Locate the cell with the specified text and output its (X, Y) center coordinate. 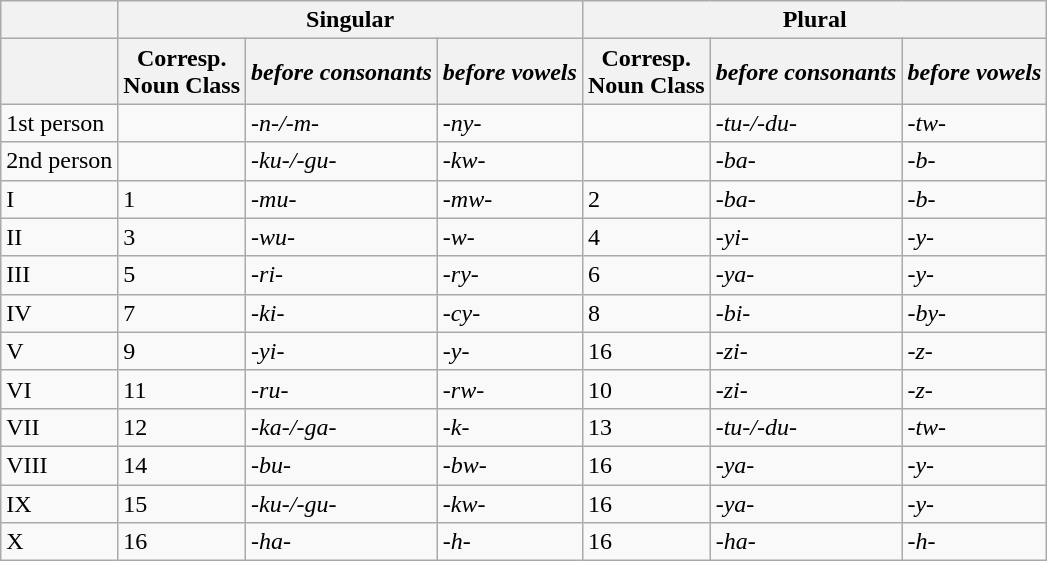
4 (646, 237)
IV (60, 313)
-ki- (342, 313)
12 (182, 427)
13 (646, 427)
X (60, 542)
-ka-/-ga- (342, 427)
-n-/-m- (342, 123)
9 (182, 351)
-mu- (342, 199)
I (60, 199)
-ri- (342, 275)
-rw- (510, 389)
-bu- (342, 465)
VI (60, 389)
VII (60, 427)
8 (646, 313)
-bw- (510, 465)
-ry- (510, 275)
-wu- (342, 237)
-bi- (806, 313)
14 (182, 465)
-w- (510, 237)
11 (182, 389)
2nd person (60, 161)
1st person (60, 123)
5 (182, 275)
-k- (510, 427)
7 (182, 313)
Plural (814, 20)
VIII (60, 465)
-cy- (510, 313)
1 (182, 199)
V (60, 351)
II (60, 237)
6 (646, 275)
-mw- (510, 199)
10 (646, 389)
2 (646, 199)
15 (182, 503)
III (60, 275)
-by- (974, 313)
3 (182, 237)
Singular (350, 20)
-ru- (342, 389)
IX (60, 503)
-ny- (510, 123)
